Extract the [X, Y] coordinate from the center of the cell holding the provided text.  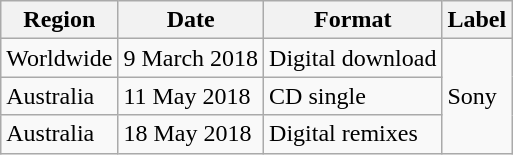
Sony [477, 96]
Date [191, 20]
18 May 2018 [191, 134]
11 May 2018 [191, 96]
9 March 2018 [191, 58]
Region [60, 20]
Format [353, 20]
Digital download [353, 58]
CD single [353, 96]
Label [477, 20]
Worldwide [60, 58]
Digital remixes [353, 134]
